Provide the (x, y) coordinate of the cell's center where the given text is located.  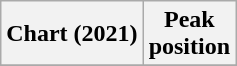
Peakposition (189, 34)
Chart (2021) (72, 34)
